Locate the cell with the specified text and output its (x, y) center coordinate. 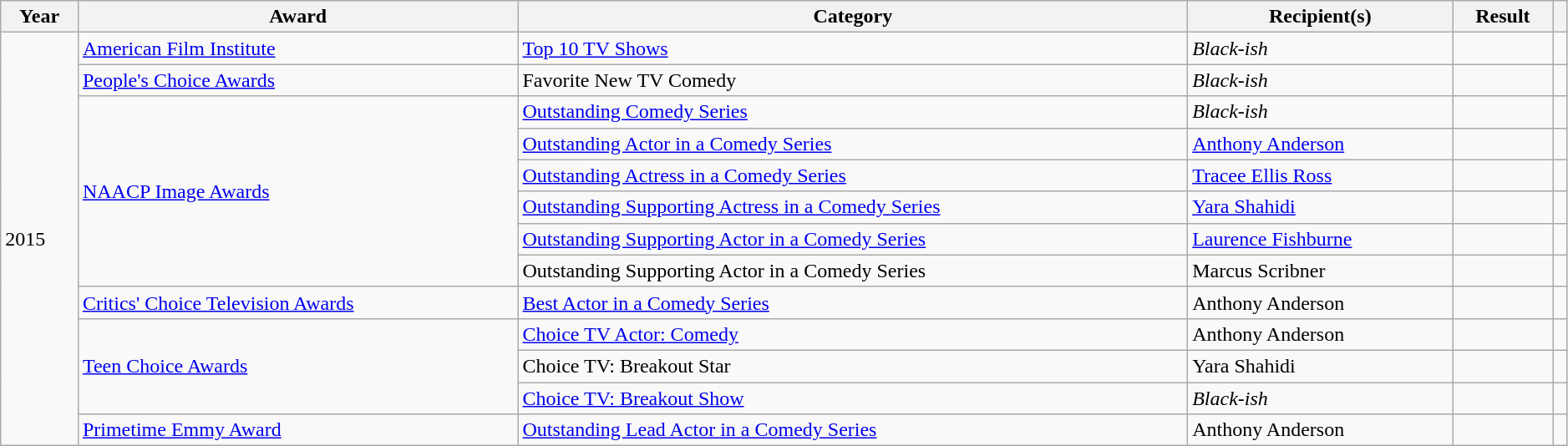
Category (853, 17)
Best Actor in a Comedy Series (853, 302)
Favorite New TV Comedy (853, 80)
Marcus Scribner (1320, 271)
Tracee Ellis Ross (1320, 175)
Recipient(s) (1320, 17)
Outstanding Supporting Actress in a Comedy Series (853, 207)
American Film Institute (297, 48)
Laurence Fishburne (1320, 239)
Choice TV: Breakout Show (853, 398)
Outstanding Lead Actor in a Comedy Series (853, 430)
Result (1503, 17)
Award (297, 17)
2015 (40, 239)
Critics' Choice Television Awards (297, 302)
Teen Choice Awards (297, 366)
Choice TV: Breakout Star (853, 366)
Outstanding Comedy Series (853, 112)
Choice TV Actor: Comedy (853, 334)
Outstanding Actor in a Comedy Series (853, 144)
Primetime Emmy Award (297, 430)
Top 10 TV Shows (853, 48)
Outstanding Actress in a Comedy Series (853, 175)
People's Choice Awards (297, 80)
Year (40, 17)
NAACP Image Awards (297, 191)
